Search for the cell housing the specified text and yield its [X, Y] center coordinate. 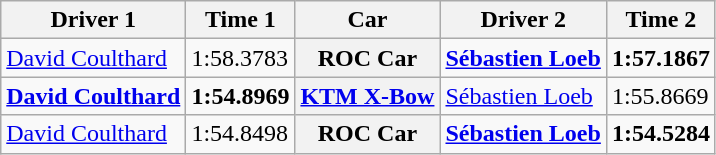
Time 1 [240, 20]
1:54.8969 [240, 96]
1:54.5284 [660, 134]
Car [368, 20]
Driver 2 [523, 20]
1:58.3783 [240, 58]
Time 2 [660, 20]
Driver 1 [94, 20]
1:57.1867 [660, 58]
1:55.8669 [660, 96]
KTM X-Bow [368, 96]
1:54.8498 [240, 134]
